Extract the [x, y] coordinate from the center of the cell holding the provided text.  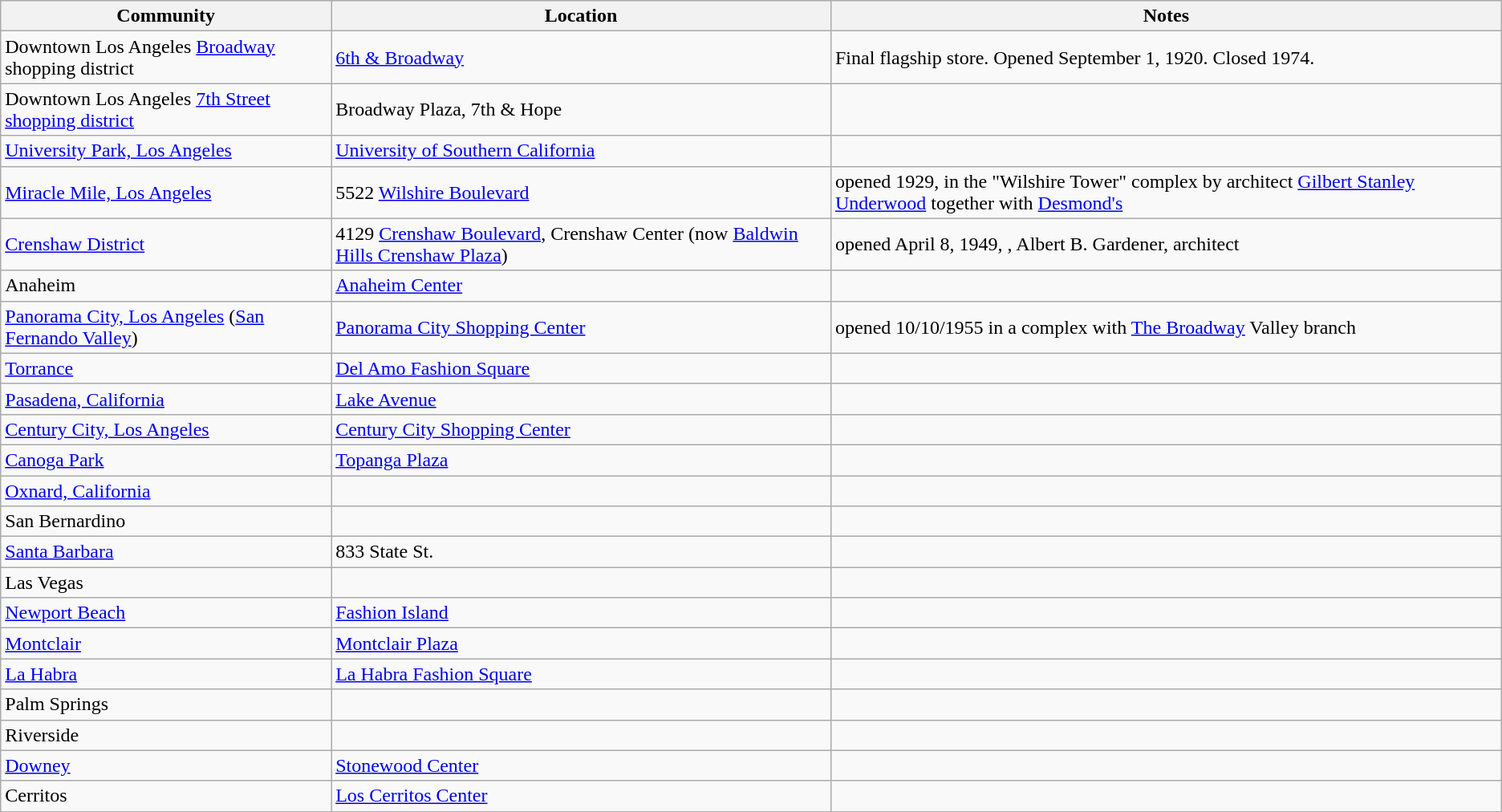
Riverside [166, 735]
Santa Barbara [166, 552]
5522 Wilshire Boulevard [581, 193]
Panorama City Shopping Center [581, 327]
La Habra [166, 674]
4129 Crenshaw Boulevard, Crenshaw Center (now Baldwin Hills Crenshaw Plaza) [581, 244]
Los Cerritos Center [581, 796]
Panorama City, Los Angeles (San Fernando Valley) [166, 327]
Cerritos [166, 796]
Montclair Plaza [581, 644]
Notes [1166, 16]
Anaheim Center [581, 286]
833 State St. [581, 552]
Oxnard, California [166, 490]
Del Amo Fashion Square [581, 368]
Broadway Plaza, 7th & Hope [581, 109]
Location [581, 16]
La Habra Fashion Square [581, 674]
6th & Broadway [581, 58]
Lake Avenue [581, 399]
University of Southern California [581, 151]
Pasadena, California [166, 399]
Anaheim [166, 286]
opened 1929, in the "Wilshire Tower" complex by architect Gilbert Stanley Underwood together with Desmond's [1166, 193]
San Bernardino [166, 522]
University Park, Los Angeles [166, 151]
Miracle Mile, Los Angeles [166, 193]
Las Vegas [166, 583]
Final flagship store. Opened September 1, 1920. Closed 1974. [1166, 58]
Stonewood Center [581, 765]
Palm Springs [166, 704]
Downey [166, 765]
Torrance [166, 368]
Century City, Los Angeles [166, 429]
Newport Beach [166, 613]
Fashion Island [581, 613]
Century City Shopping Center [581, 429]
Downtown Los Angeles Broadway shopping district [166, 58]
Canoga Park [166, 460]
Topanga Plaza [581, 460]
opened April 8, 1949, , Albert B. Gardener, architect [1166, 244]
opened 10/10/1955 in a complex with The Broadway Valley branch [1166, 327]
Crenshaw District [166, 244]
Community [166, 16]
Montclair [166, 644]
Downtown Los Angeles 7th Street shopping district [166, 109]
